From the cell containing the given text, extract its center point as [X, Y] coordinate. 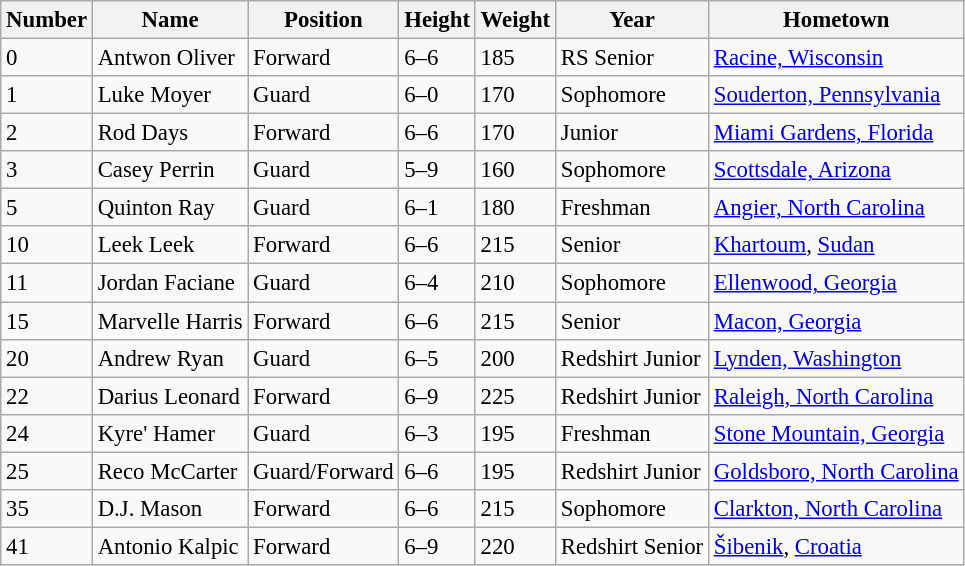
Hometown [836, 20]
6–3 [437, 433]
1 [47, 95]
Antwon Oliver [170, 58]
2 [47, 133]
Raleigh, North Carolina [836, 396]
RS Senior [632, 58]
160 [515, 170]
Miami Gardens, Florida [836, 133]
220 [515, 546]
Kyre' Hamer [170, 433]
11 [47, 283]
Darius Leonard [170, 396]
Clarkton, North Carolina [836, 509]
Casey Perrin [170, 170]
D.J. Mason [170, 509]
Junior [632, 133]
15 [47, 321]
210 [515, 283]
Marvelle Harris [170, 321]
Redshirt Senior [632, 546]
Šibenik, Croatia [836, 546]
6–5 [437, 358]
24 [47, 433]
Number [47, 20]
200 [515, 358]
185 [515, 58]
Racine, Wisconsin [836, 58]
20 [47, 358]
Andrew Ryan [170, 358]
6–1 [437, 208]
Stone Mountain, Georgia [836, 433]
6–4 [437, 283]
3 [47, 170]
25 [47, 471]
Luke Moyer [170, 95]
Leek Leek [170, 245]
Antonio Kalpic [170, 546]
Quinton Ray [170, 208]
Ellenwood, Georgia [836, 283]
Position [324, 20]
Macon, Georgia [836, 321]
Angier, North Carolina [836, 208]
35 [47, 509]
5–9 [437, 170]
Reco McCarter [170, 471]
Weight [515, 20]
Jordan Faciane [170, 283]
10 [47, 245]
Name [170, 20]
Goldsboro, North Carolina [836, 471]
225 [515, 396]
41 [47, 546]
6–0 [437, 95]
Souderton, Pennsylvania [836, 95]
Rod Days [170, 133]
Guard/Forward [324, 471]
Khartoum, Sudan [836, 245]
0 [47, 58]
22 [47, 396]
Height [437, 20]
180 [515, 208]
Lynden, Washington [836, 358]
Scottsdale, Arizona [836, 170]
5 [47, 208]
Year [632, 20]
